Search for the cell housing the specified text and yield its [X, Y] center coordinate. 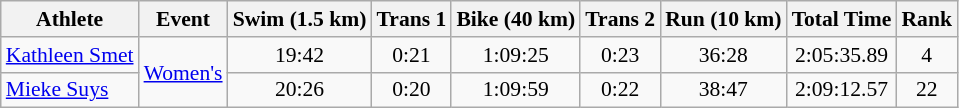
0:22 [620, 90]
Women's [184, 72]
Mieke Suys [70, 90]
20:26 [300, 90]
36:28 [723, 55]
22 [926, 90]
Kathleen Smet [70, 55]
38:47 [723, 90]
0:23 [620, 55]
Swim (1.5 km) [300, 19]
Rank [926, 19]
Trans 1 [411, 19]
0:21 [411, 55]
0:20 [411, 90]
2:09:12.57 [842, 90]
Event [184, 19]
4 [926, 55]
1:09:25 [516, 55]
2:05:35.89 [842, 55]
Athlete [70, 19]
Run (10 km) [723, 19]
Total Time [842, 19]
Bike (40 km) [516, 19]
1:09:59 [516, 90]
19:42 [300, 55]
Trans 2 [620, 19]
